Find where the given text appears and provide that cell's center as (X, Y) coordinate. 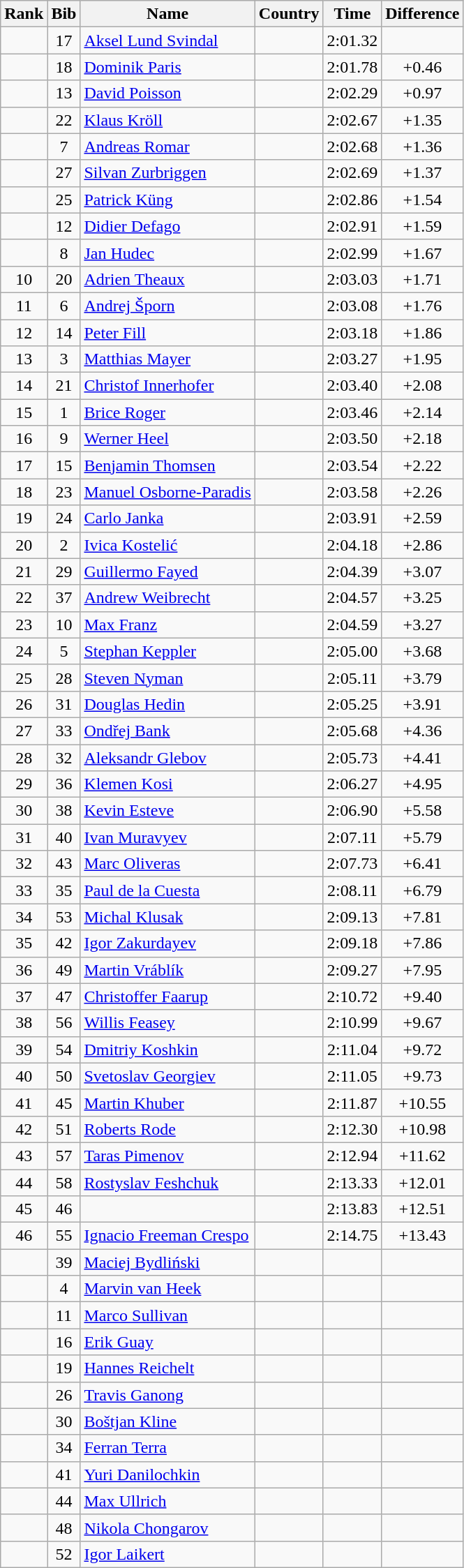
Willis Feasey (167, 1023)
+2.26 (423, 492)
2 (64, 545)
Werner Heel (167, 439)
+0.97 (423, 94)
+2.59 (423, 518)
+10.98 (423, 1129)
56 (64, 1023)
Andrew Weibrecht (167, 598)
Ondřej Bank (167, 731)
2:11.05 (352, 1076)
+2.86 (423, 545)
2:09.27 (352, 970)
2:04.57 (352, 598)
2:02.67 (352, 120)
Difference (423, 14)
Marc Oliveras (167, 864)
49 (64, 970)
+9.67 (423, 1023)
47 (64, 996)
2:10.72 (352, 996)
Maciej Bydliński (167, 1262)
Roberts Rode (167, 1129)
2:12.94 (352, 1156)
Michal Klusak (167, 917)
2:06.27 (352, 784)
Patrick Küng (167, 200)
2:06.90 (352, 811)
+11.62 (423, 1156)
Douglas Hedin (167, 704)
Klaus Kröll (167, 120)
53 (64, 917)
Rank (24, 14)
Svetoslav Georgiev (167, 1076)
2:03.03 (352, 279)
2:05.11 (352, 678)
Rostyslav Feshchuk (167, 1183)
+1.76 (423, 306)
Guillermo Fayed (167, 572)
Country (289, 14)
Boštjan Kline (167, 1421)
+0.46 (423, 67)
Igor Laikert (167, 1554)
2:02.99 (352, 253)
2:03.58 (352, 492)
Manuel Osborne-Paradis (167, 492)
Igor Zakurdayev (167, 943)
Erik Guay (167, 1342)
2:11.04 (352, 1050)
+7.81 (423, 917)
Ferran Terra (167, 1448)
9 (64, 439)
Max Franz (167, 625)
+1.35 (423, 120)
Travis Ganong (167, 1395)
+1.86 (423, 333)
2:03.54 (352, 465)
Klemen Kosi (167, 784)
Taras Pimenov (167, 1156)
+6.41 (423, 864)
2:03.08 (352, 306)
52 (64, 1554)
Brice Roger (167, 412)
2:02.29 (352, 94)
+12.51 (423, 1209)
Matthias Mayer (167, 359)
48 (64, 1528)
5 (64, 651)
+1.36 (423, 147)
Stephan Keppler (167, 651)
+3.25 (423, 598)
+3.91 (423, 704)
2:13.33 (352, 1183)
Nikola Chongarov (167, 1528)
Name (167, 14)
8 (64, 253)
David Poisson (167, 94)
2:12.30 (352, 1129)
6 (64, 306)
Christof Innerhofer (167, 386)
+4.41 (423, 757)
54 (64, 1050)
+9.40 (423, 996)
Bib (64, 14)
+1.59 (423, 226)
2:04.59 (352, 625)
2:03.46 (352, 412)
+10.55 (423, 1103)
+3.27 (423, 625)
+1.37 (423, 173)
Ignacio Freeman Crespo (167, 1236)
Paul de la Cuesta (167, 890)
2:14.75 (352, 1236)
2:02.86 (352, 200)
2:03.18 (352, 333)
3 (64, 359)
+9.72 (423, 1050)
Martin Vráblík (167, 970)
+4.36 (423, 731)
Christoffer Faarup (167, 996)
Hannes Reichelt (167, 1368)
+7.95 (423, 970)
+12.01 (423, 1183)
51 (64, 1129)
2:02.91 (352, 226)
+2.18 (423, 439)
57 (64, 1156)
1 (64, 412)
+9.73 (423, 1076)
+1.95 (423, 359)
+1.54 (423, 200)
+7.86 (423, 943)
2:09.18 (352, 943)
2:09.13 (352, 917)
+3.79 (423, 678)
2:07.11 (352, 837)
+1.71 (423, 279)
Time (352, 14)
Kevin Esteve (167, 811)
2:01.32 (352, 40)
Yuri Danilochkin (167, 1474)
+2.08 (423, 386)
+5.79 (423, 837)
Jan Hudec (167, 253)
2:03.91 (352, 518)
2:03.40 (352, 386)
7 (64, 147)
+2.22 (423, 465)
Adrien Theaux (167, 279)
2:13.83 (352, 1209)
Ivica Kostelić (167, 545)
Andreas Romar (167, 147)
2:01.78 (352, 67)
Benjamin Thomsen (167, 465)
2:05.73 (352, 757)
Aksel Lund Svindal (167, 40)
Carlo Janka (167, 518)
Aleksandr Glebov (167, 757)
2:02.69 (352, 173)
2:10.99 (352, 1023)
2:04.18 (352, 545)
Steven Nyman (167, 678)
Didier Defago (167, 226)
2:04.39 (352, 572)
2:05.00 (352, 651)
55 (64, 1236)
+3.07 (423, 572)
+5.58 (423, 811)
Andrej Šporn (167, 306)
2:07.73 (352, 864)
Max Ullrich (167, 1501)
2:03.27 (352, 359)
Marco Sullivan (167, 1315)
2:08.11 (352, 890)
Ivan Muravyev (167, 837)
Silvan Zurbriggen (167, 173)
Marvin van Heek (167, 1289)
Peter Fill (167, 333)
Martin Khuber (167, 1103)
+3.68 (423, 651)
2:03.50 (352, 439)
2:02.68 (352, 147)
2:05.25 (352, 704)
+4.95 (423, 784)
Dmitriy Koshkin (167, 1050)
Dominik Paris (167, 67)
+2.14 (423, 412)
50 (64, 1076)
58 (64, 1183)
+1.67 (423, 253)
4 (64, 1289)
2:11.87 (352, 1103)
+13.43 (423, 1236)
2:05.68 (352, 731)
+6.79 (423, 890)
